From the cell containing the given text, extract its center point as (X, Y) coordinate. 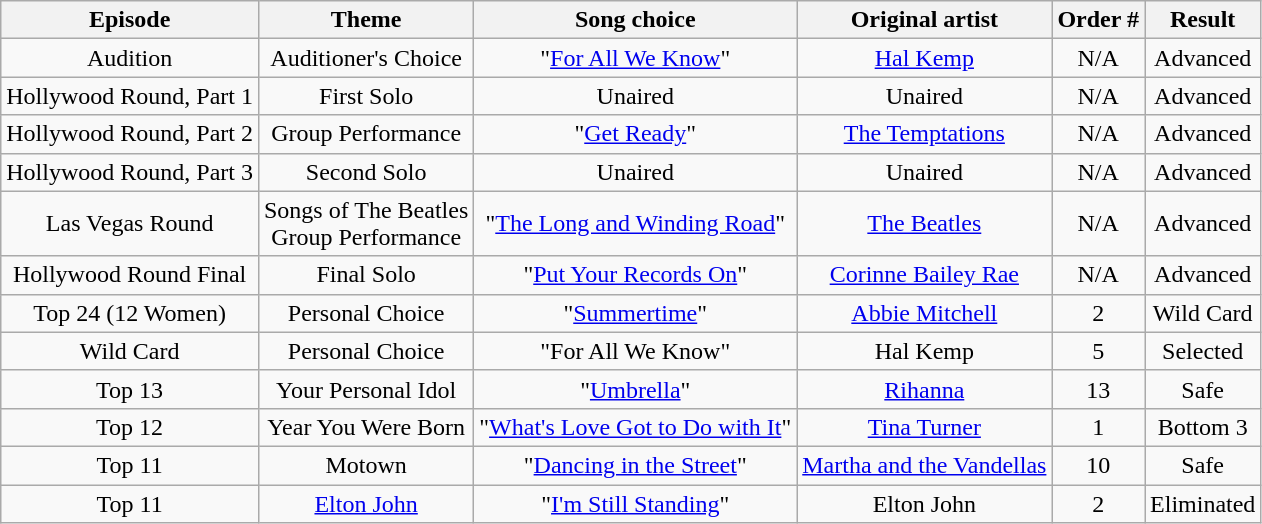
13 (1098, 389)
Bottom 3 (1203, 427)
"What's Love Got to Do with It" (636, 427)
Martha and the Vandellas (924, 465)
Song choice (636, 20)
Eliminated (1203, 503)
"Get Ready" (636, 134)
Top 12 (130, 427)
"Dancing in the Street" (636, 465)
Rihanna (924, 389)
Las Vegas Round (130, 224)
Order # (1098, 20)
Result (1203, 20)
Auditioner's Choice (366, 58)
Top 13 (130, 389)
Motown (366, 465)
Tina Turner (924, 427)
Top 24 (12 Women) (130, 313)
Final Solo (366, 275)
"I'm Still Standing" (636, 503)
Hollywood Round, Part 1 (130, 96)
Second Solo (366, 172)
First Solo (366, 96)
Songs of The Beatles Group Performance (366, 224)
1 (1098, 427)
The Temptations (924, 134)
"Summertime" (636, 313)
Hollywood Round, Part 3 (130, 172)
Group Performance (366, 134)
Theme (366, 20)
Selected (1203, 351)
Year You Were Born (366, 427)
Abbie Mitchell (924, 313)
10 (1098, 465)
Episode (130, 20)
Corinne Bailey Rae (924, 275)
Audition (130, 58)
"Umbrella" (636, 389)
The Beatles (924, 224)
"The Long and Winding Road" (636, 224)
"Put Your Records On" (636, 275)
Hollywood Round, Part 2 (130, 134)
5 (1098, 351)
Original artist (924, 20)
Your Personal Idol (366, 389)
Hollywood Round Final (130, 275)
